Locate the cell with the specified text and output its [x, y] center coordinate. 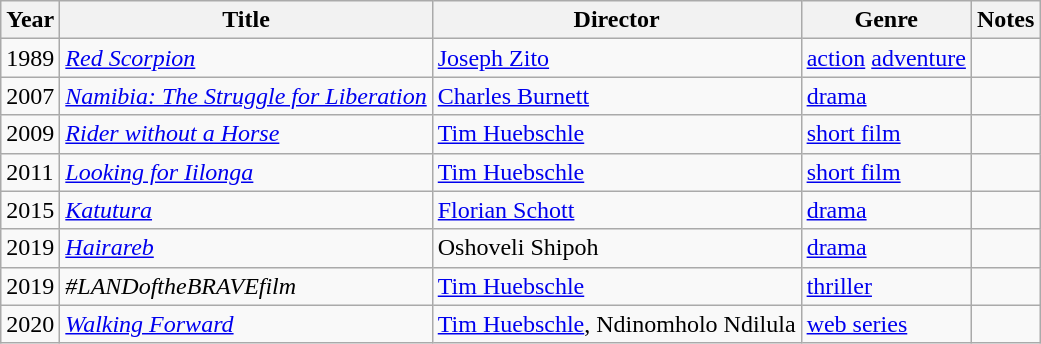
Florian Schott [616, 210]
Tim Huebschle, Ndinomholo Ndilula [616, 324]
Charles Burnett [616, 96]
Genre [886, 20]
2015 [30, 210]
2007 [30, 96]
Oshoveli Shipoh [616, 248]
2020 [30, 324]
web series [886, 324]
action adventure [886, 58]
Walking Forward [246, 324]
1989 [30, 58]
Year [30, 20]
Hairareb [246, 248]
Rider without a Horse [246, 134]
2011 [30, 172]
Red Scorpion [246, 58]
Katutura [246, 210]
#LANDoftheBRAVEfilm [246, 286]
Notes [1005, 20]
Title [246, 20]
Namibia: The Struggle for Liberation [246, 96]
Director [616, 20]
thriller [886, 286]
Joseph Zito [616, 58]
Looking for Iilonga [246, 172]
2009 [30, 134]
